Identify which cell holds the provided text, then report its [X, Y] central coordinate. 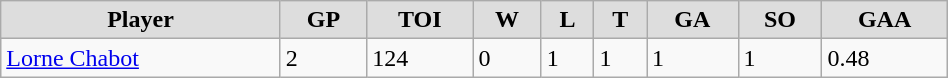
0.48 [884, 58]
TOI [420, 20]
SO [780, 20]
2 [323, 58]
0 [507, 58]
W [507, 20]
GAA [884, 20]
Player [141, 20]
L [568, 20]
T [620, 20]
Lorne Chabot [141, 58]
124 [420, 58]
GA [693, 20]
GP [323, 20]
